Determine the (x, y) coordinate at the center of the cell enclosing the given text.  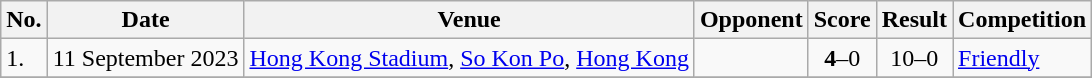
Friendly (1022, 58)
10–0 (914, 58)
Competition (1022, 20)
Score (842, 20)
1. (24, 58)
Result (914, 20)
No. (24, 20)
Hong Kong Stadium, So Kon Po, Hong Kong (469, 58)
4–0 (842, 58)
Date (146, 20)
11 September 2023 (146, 58)
Opponent (751, 20)
Venue (469, 20)
